Find where the given text appears and provide that cell's center as [x, y] coordinate. 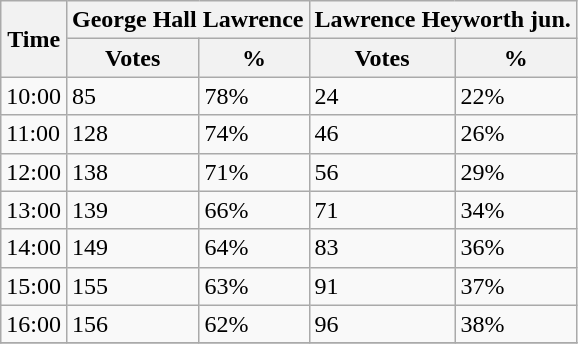
George Hall Lawrence [188, 20]
Time [34, 39]
83 [382, 248]
62% [254, 324]
74% [254, 134]
34% [516, 210]
24 [382, 96]
85 [132, 96]
156 [132, 324]
63% [254, 286]
12:00 [34, 172]
37% [516, 286]
13:00 [34, 210]
16:00 [34, 324]
22% [516, 96]
66% [254, 210]
10:00 [34, 96]
91 [382, 286]
149 [132, 248]
36% [516, 248]
64% [254, 248]
38% [516, 324]
78% [254, 96]
139 [132, 210]
71 [382, 210]
Lawrence Heyworth jun. [442, 20]
26% [516, 134]
71% [254, 172]
46 [382, 134]
138 [132, 172]
29% [516, 172]
128 [132, 134]
155 [132, 286]
56 [382, 172]
11:00 [34, 134]
96 [382, 324]
14:00 [34, 248]
15:00 [34, 286]
